Determine the (x, y) coordinate at the center of the cell enclosing the given text.  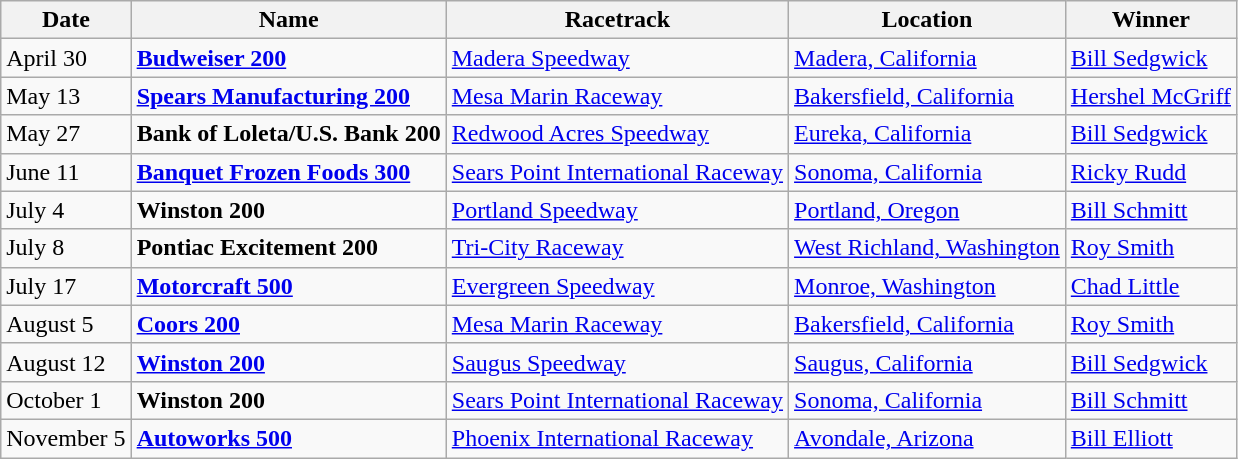
Hershel McGriff (1150, 96)
Bill Elliott (1150, 438)
Phoenix International Raceway (617, 438)
Avondale, Arizona (928, 438)
Coors 200 (288, 324)
June 11 (66, 172)
July 17 (66, 286)
May 27 (66, 134)
August 12 (66, 362)
Ricky Rudd (1150, 172)
November 5 (66, 438)
Motorcraft 500 (288, 286)
Chad Little (1150, 286)
Madera, California (928, 58)
May 13 (66, 96)
August 5 (66, 324)
Saugus, California (928, 362)
April 30 (66, 58)
Redwood Acres Speedway (617, 134)
Winner (1150, 20)
Location (928, 20)
July 8 (66, 248)
Banquet Frozen Foods 300 (288, 172)
October 1 (66, 400)
Madera Speedway (617, 58)
Portland Speedway (617, 210)
Eureka, California (928, 134)
Monroe, Washington (928, 286)
Autoworks 500 (288, 438)
Saugus Speedway (617, 362)
July 4 (66, 210)
Tri-City Raceway (617, 248)
West Richland, Washington (928, 248)
Spears Manufacturing 200 (288, 96)
Pontiac Excitement 200 (288, 248)
Date (66, 20)
Evergreen Speedway (617, 286)
Name (288, 20)
Portland, Oregon (928, 210)
Racetrack (617, 20)
Budweiser 200 (288, 58)
Bank of Loleta/U.S. Bank 200 (288, 134)
